Output the [x, y] coordinate of the center of the cell containing the given text.  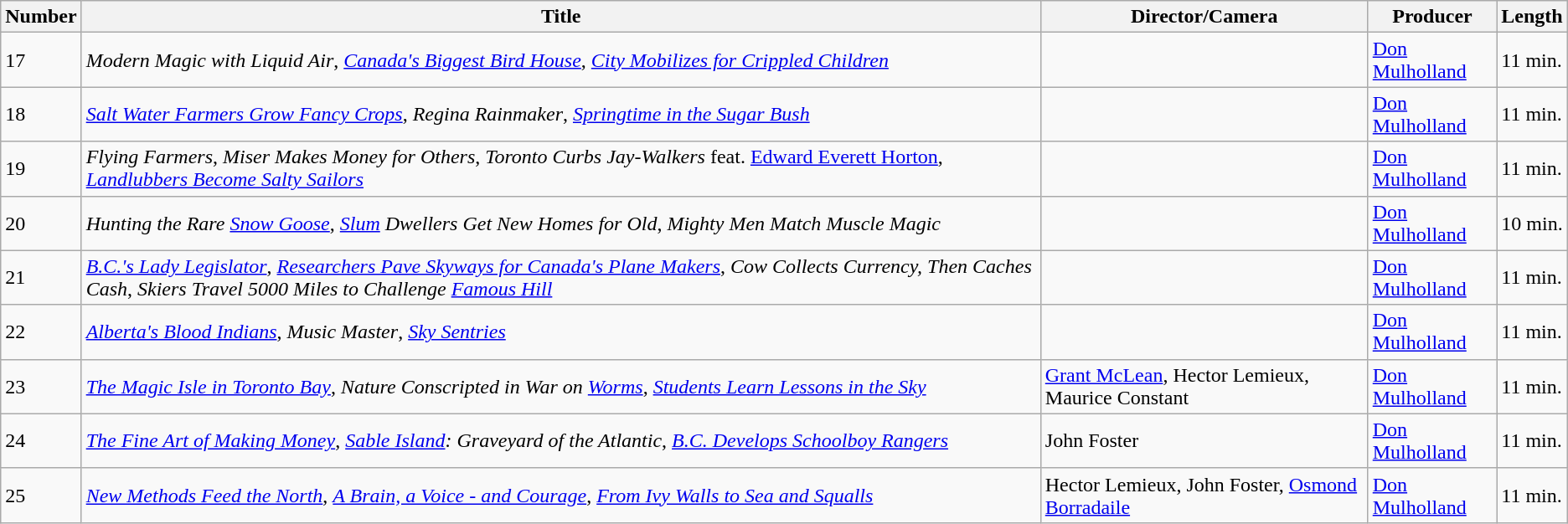
Length [1532, 17]
Salt Water Farmers Grow Fancy Crops, Regina Rainmaker, Springtime in the Sugar Bush [561, 114]
Grant McLean, Hector Lemieux, Maurice Constant [1204, 387]
Modern Magic with Liquid Air, Canada's Biggest Bird House, City Mobilizes for Crippled Children [561, 60]
John Foster [1204, 440]
Flying Farmers, Miser Makes Money for Others, Toronto Curbs Jay-Walkers feat. Edward Everett Horton, Landlubbers Become Salty Sailors [561, 169]
17 [41, 60]
The Magic Isle in Toronto Bay, Nature Conscripted in War on Worms, Students Learn Lessons in the Sky [561, 387]
23 [41, 387]
24 [41, 440]
25 [41, 496]
New Methods Feed the North, A Brain, a Voice - and Courage, From Ivy Walls to Sea and Squalls [561, 496]
Hunting the Rare Snow Goose, Slum Dwellers Get New Homes for Old, Mighty Men Match Muscle Magic [561, 223]
The Fine Art of Making Money, Sable Island: Graveyard of the Atlantic, B.C. Develops Schoolboy Rangers [561, 440]
Alberta's Blood Indians, Music Master, Sky Sentries [561, 331]
21 [41, 278]
19 [41, 169]
Producer [1432, 17]
Title [561, 17]
18 [41, 114]
20 [41, 223]
Number [41, 17]
Hector Lemieux, John Foster, Osmond Borradaile [1204, 496]
10 min. [1532, 223]
Director/Camera [1204, 17]
22 [41, 331]
